Provide the (x, y) coordinate of the cell's center where the given text is located.  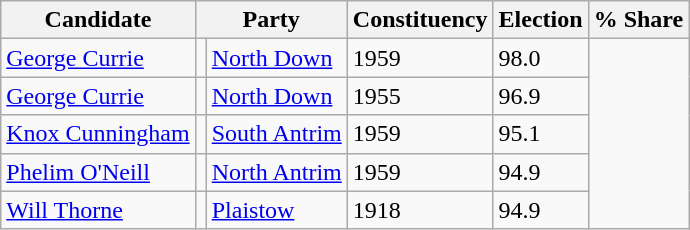
Knox Cunningham (98, 134)
Election (540, 20)
South Antrim (276, 134)
Plaistow (276, 210)
North Antrim (276, 172)
Party (271, 20)
1955 (420, 96)
1918 (420, 210)
Phelim O'Neill (98, 172)
95.1 (540, 134)
Candidate (98, 20)
% Share (638, 20)
Will Thorne (98, 210)
98.0 (540, 58)
Constituency (420, 20)
96.9 (540, 96)
